Identify which cell holds the provided text, then report its (X, Y) central coordinate. 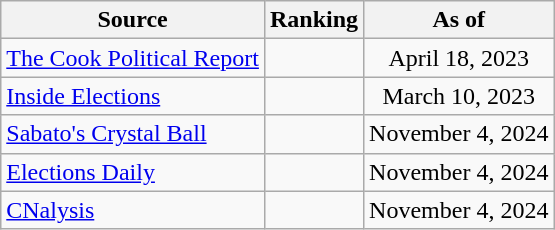
Inside Elections (133, 96)
As of (459, 20)
March 10, 2023 (459, 96)
April 18, 2023 (459, 58)
The Cook Political Report (133, 58)
Ranking (314, 20)
CNalysis (133, 210)
Sabato's Crystal Ball (133, 134)
Elections Daily (133, 172)
Source (133, 20)
